Provide the (x, y) coordinate of the cell's center where the given text is located.  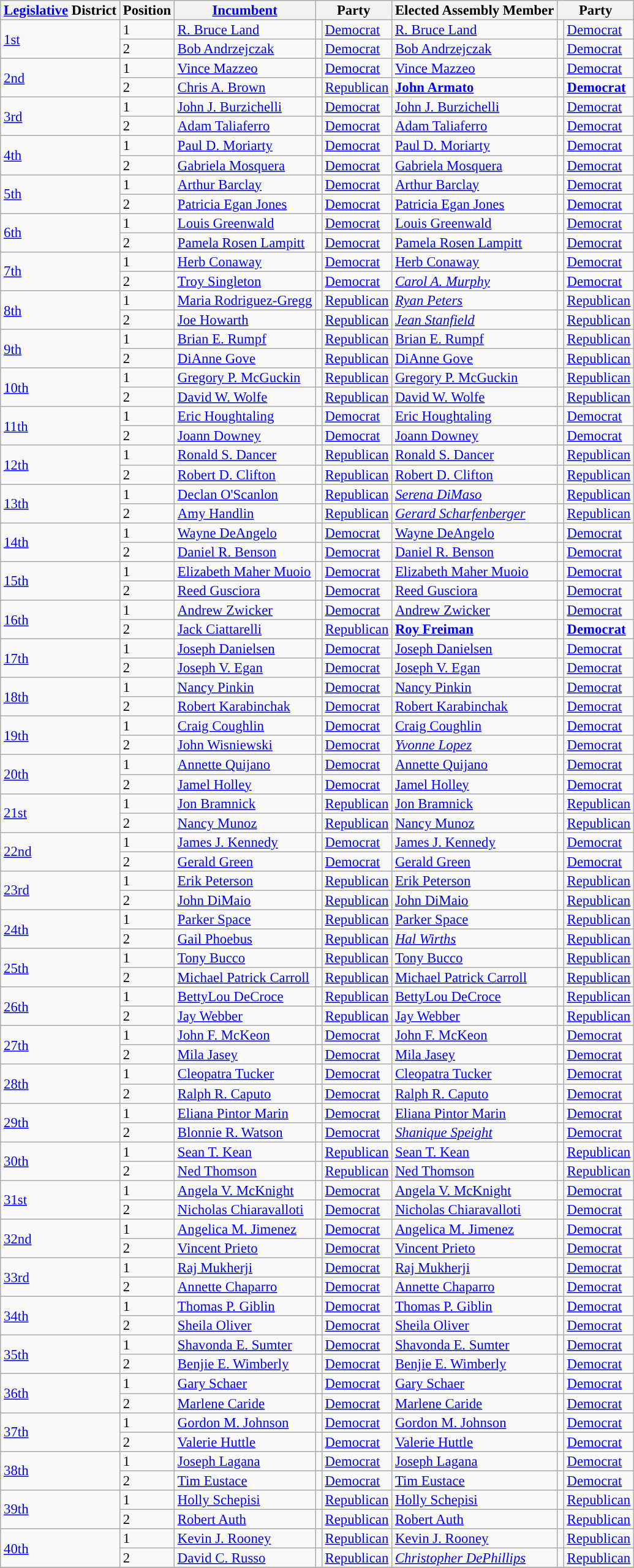
38th (60, 1471)
11th (60, 426)
Troy Singleton (245, 281)
Ryan Peters (475, 301)
Carol A. Murphy (475, 281)
16th (60, 620)
18th (60, 697)
26th (60, 1007)
25th (60, 967)
39th (60, 1510)
Gerard Scharfenberger (475, 513)
28th (60, 1084)
Jean Stanfield (475, 320)
19th (60, 736)
Christopher DePhillips (475, 1558)
15th (60, 580)
Roy Freiman (475, 629)
36th (60, 1394)
10th (60, 387)
34th (60, 1316)
Serena DiMaso (475, 494)
Declan O'Scanlon (245, 494)
3rd (60, 116)
40th (60, 1548)
2nd (60, 78)
Yvonne Lopez (475, 746)
30th (60, 1161)
9th (60, 349)
31st (60, 1200)
1st (60, 39)
Legislative District (60, 10)
20th (60, 774)
12th (60, 465)
29th (60, 1123)
Jack Ciattarelli (245, 629)
17th (60, 659)
6th (60, 233)
John Wisniewski (245, 746)
33rd (60, 1277)
14th (60, 542)
Blonnie R. Watson (245, 1132)
John Armato (475, 88)
Hal Wirths (475, 939)
8th (60, 310)
22nd (60, 851)
23rd (60, 890)
24th (60, 929)
Incumbent (245, 10)
Elected Assembly Member (475, 10)
37th (60, 1431)
13th (60, 503)
Chris A. Brown (245, 88)
Shanique Speight (475, 1132)
4th (60, 156)
Position (147, 10)
Amy Handlin (245, 513)
Maria Rodriguez-Gregg (245, 301)
32nd (60, 1238)
Joe Howarth (245, 320)
21st (60, 813)
5th (60, 193)
7th (60, 272)
Gail Phoebus (245, 939)
27th (60, 1045)
David C. Russo (245, 1558)
35th (60, 1354)
